Output the [X, Y] coordinate of the center of the cell containing the given text.  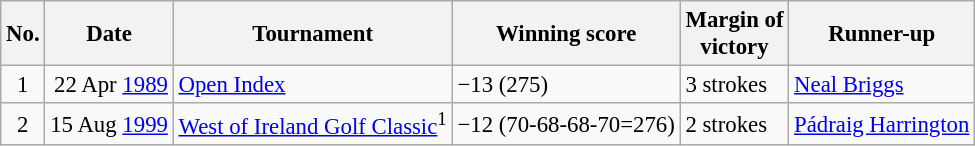
Runner-up [882, 34]
−13 (275) [566, 85]
3 strokes [734, 85]
No. [23, 34]
2 [23, 124]
2 strokes [734, 124]
−12 (70-68-68-70=276) [566, 124]
Pádraig Harrington [882, 124]
22 Apr 1989 [109, 85]
Neal Briggs [882, 85]
1 [23, 85]
Margin ofvictory [734, 34]
Open Index [312, 85]
West of Ireland Golf Classic1 [312, 124]
Date [109, 34]
Tournament [312, 34]
15 Aug 1999 [109, 124]
Winning score [566, 34]
